For the text-containing cell, return its midpoint in (X, Y) coordinate format. 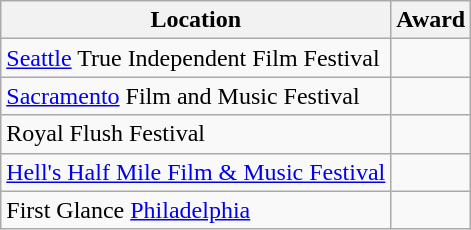
Seattle True Independent Film Festival (196, 58)
First Glance Philadelphia (196, 210)
Royal Flush Festival (196, 134)
Location (196, 20)
Sacramento Film and Music Festival (196, 96)
Hell's Half Mile Film & Music Festival (196, 172)
Award (431, 20)
